Detect which cell encompasses the target text, then output its (X, Y) center coordinate. 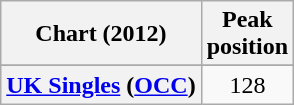
UK Singles (OCC) (101, 85)
Peakposition (247, 34)
Chart (2012) (101, 34)
128 (247, 85)
